Detect which cell encompasses the target text, then output its (x, y) center coordinate. 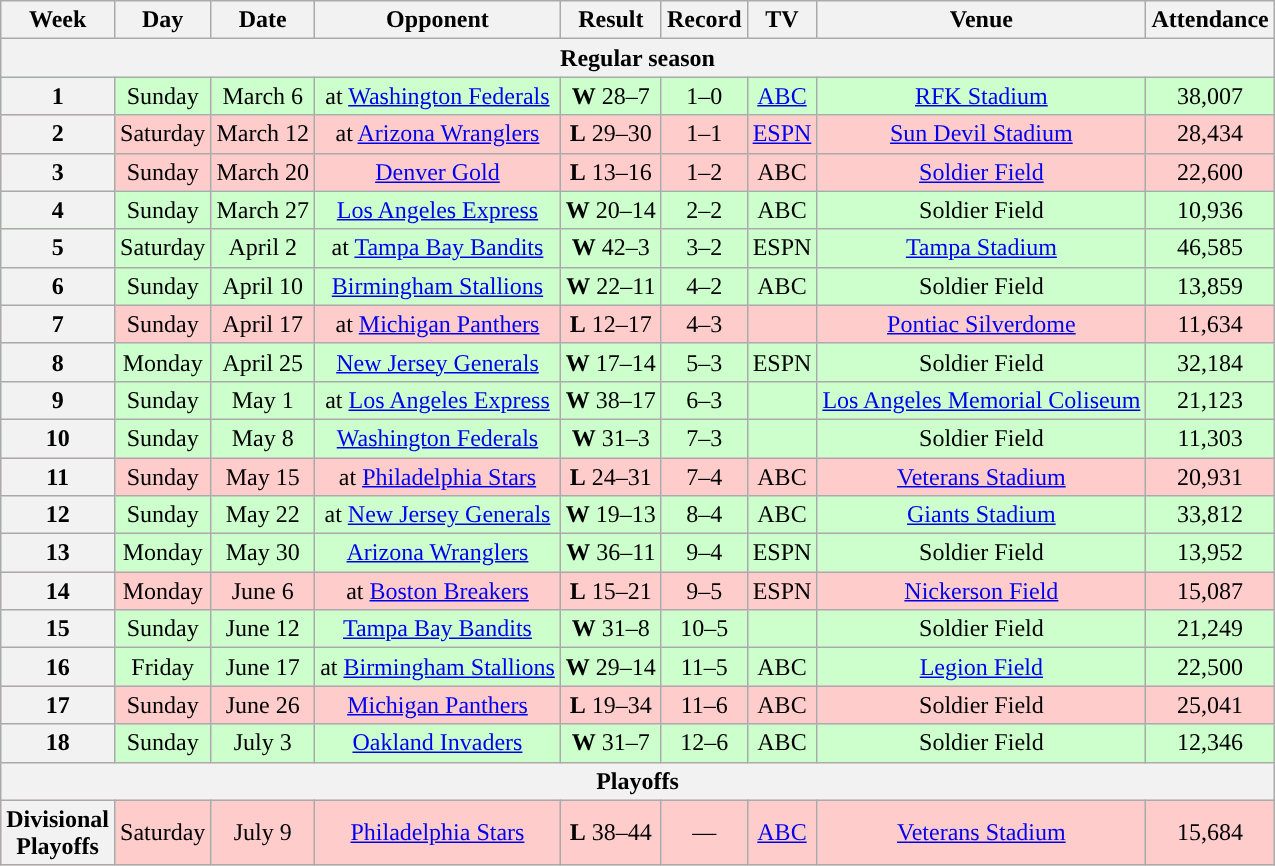
15,087 (1210, 591)
W 36–11 (610, 553)
at Birmingham Stallions (438, 667)
Tampa Bay Bandits (438, 629)
7 (58, 324)
33,812 (1210, 515)
8 (58, 362)
17 (58, 705)
18 (58, 743)
July 3 (263, 743)
W 31–8 (610, 629)
Michigan Panthers (438, 705)
8–4 (704, 515)
15,684 (1210, 832)
W 31–3 (610, 438)
Los Angeles Express (438, 210)
Oakland Invaders (438, 743)
6–3 (704, 400)
Week (58, 20)
6 (58, 286)
Legion Field (982, 667)
W 17–14 (610, 362)
July 9 (263, 832)
— (704, 832)
at Philadelphia Stars (438, 477)
at Boston Breakers (438, 591)
L 29–30 (610, 134)
9–4 (704, 553)
at Arizona Wranglers (438, 134)
5 (58, 248)
L 13–16 (610, 172)
Giants Stadium (982, 515)
RFK Stadium (982, 96)
1–0 (704, 96)
June 26 (263, 705)
April 17 (263, 324)
7–3 (704, 438)
Los Angeles Memorial Coliseum (982, 400)
21,249 (1210, 629)
L 15–21 (610, 591)
W 29–14 (610, 667)
15 (58, 629)
Washington Federals (438, 438)
at Michigan Panthers (438, 324)
at Los Angeles Express (438, 400)
June 12 (263, 629)
April 2 (263, 248)
TV (782, 20)
Opponent (438, 20)
12–6 (704, 743)
April 25 (263, 362)
22,500 (1210, 667)
March 6 (263, 96)
Friday (163, 667)
12 (58, 515)
at New Jersey Generals (438, 515)
Tampa Stadium (982, 248)
W 38–17 (610, 400)
2–2 (704, 210)
Date (263, 20)
March 12 (263, 134)
W 22–11 (610, 286)
38,007 (1210, 96)
11–5 (704, 667)
25,041 (1210, 705)
W 19–13 (610, 515)
DivisionalPlayoffs (58, 832)
L 12–17 (610, 324)
16 (58, 667)
5–3 (704, 362)
April 10 (263, 286)
New Jersey Generals (438, 362)
3 (58, 172)
Denver Gold (438, 172)
11–6 (704, 705)
Pontiac Silverdome (982, 324)
4–3 (704, 324)
W 31–7 (610, 743)
3–2 (704, 248)
46,585 (1210, 248)
4 (58, 210)
13,859 (1210, 286)
Attendance (1210, 20)
Birmingham Stallions (438, 286)
Record (704, 20)
June 17 (263, 667)
11,303 (1210, 438)
May 15 (263, 477)
May 8 (263, 438)
L 19–34 (610, 705)
March 20 (263, 172)
W 20–14 (610, 210)
May 22 (263, 515)
10–5 (704, 629)
1–1 (704, 134)
L 38–44 (610, 832)
11 (58, 477)
Venue (982, 20)
13,952 (1210, 553)
Regular season (638, 58)
20,931 (1210, 477)
10,936 (1210, 210)
Philadelphia Stars (438, 832)
1 (58, 96)
21,123 (1210, 400)
9 (58, 400)
4–2 (704, 286)
11,634 (1210, 324)
Playoffs (638, 781)
May 1 (263, 400)
Day (163, 20)
W 28–7 (610, 96)
Sun Devil Stadium (982, 134)
14 (58, 591)
12,346 (1210, 743)
28,434 (1210, 134)
7–4 (704, 477)
June 6 (263, 591)
2 (58, 134)
32,184 (1210, 362)
10 (58, 438)
W 42–3 (610, 248)
1–2 (704, 172)
Arizona Wranglers (438, 553)
9–5 (704, 591)
at Tampa Bay Bandits (438, 248)
at Washington Federals (438, 96)
March 27 (263, 210)
Nickerson Field (982, 591)
13 (58, 553)
22,600 (1210, 172)
May 30 (263, 553)
L 24–31 (610, 477)
Result (610, 20)
